Return the [x, y] coordinate for the center point of the cell that contains the specified text.  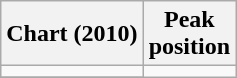
Chart (2010) [72, 34]
Peakposition [189, 34]
